Capture the cell that displays the provided text and extract its [x, y] central coordinate. 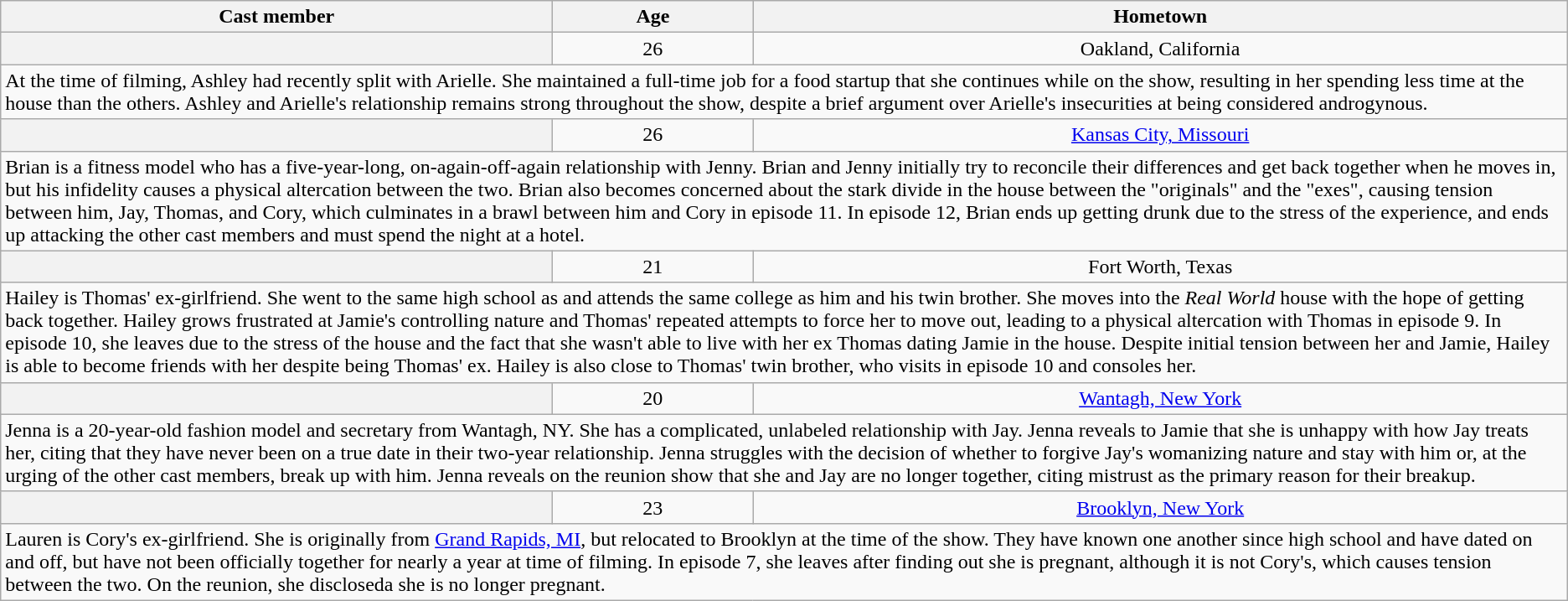
Wantagh, New York [1160, 398]
Kansas City, Missouri [1160, 135]
Oakland, California [1160, 49]
23 [653, 507]
20 [653, 398]
Hometown [1160, 17]
21 [653, 267]
Brooklyn, New York [1160, 507]
Age [653, 17]
Fort Worth, Texas [1160, 267]
Cast member [276, 17]
